Return the (X, Y) coordinate for the center point of the cell that contains the specified text.  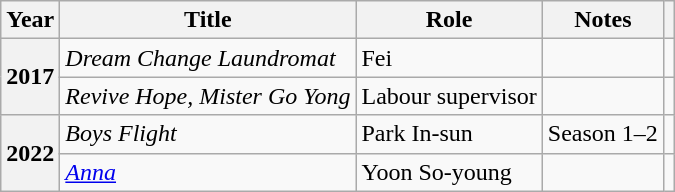
Notes (602, 20)
Fei (449, 58)
Season 1–2 (602, 134)
Boys Flight (208, 134)
Revive Hope, Mister Go Yong (208, 96)
Dream Change Laundromat (208, 58)
Yoon So-young (449, 172)
Year (30, 20)
Anna (208, 172)
2017 (30, 77)
Labour supervisor (449, 96)
Park In-sun (449, 134)
2022 (30, 153)
Role (449, 20)
Title (208, 20)
